Scan for the cell matching the given text and deliver its (x, y) coordinate at center. 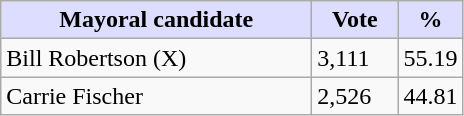
Carrie Fischer (156, 96)
55.19 (430, 58)
3,111 (355, 58)
Bill Robertson (X) (156, 58)
44.81 (430, 96)
2,526 (355, 96)
Mayoral candidate (156, 20)
Vote (355, 20)
% (430, 20)
